Identify which cell holds the provided text, then report its [X, Y] central coordinate. 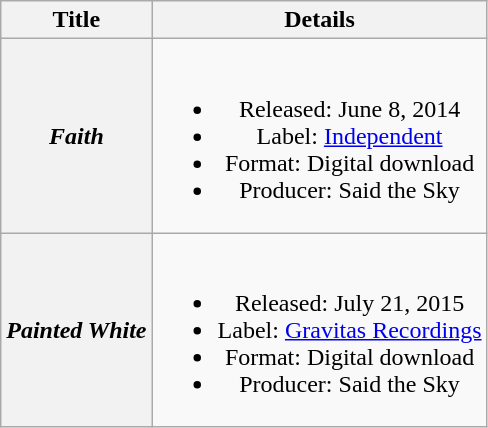
Released: July 21, 2015Label: Gravitas RecordingsFormat: Digital downloadProducer: Said the Sky [320, 330]
Faith [76, 136]
Released: June 8, 2014Label: IndependentFormat: Digital downloadProducer: Said the Sky [320, 136]
Details [320, 20]
Title [76, 20]
Painted White [76, 330]
